Capture the cell that displays the provided text and extract its (x, y) central coordinate. 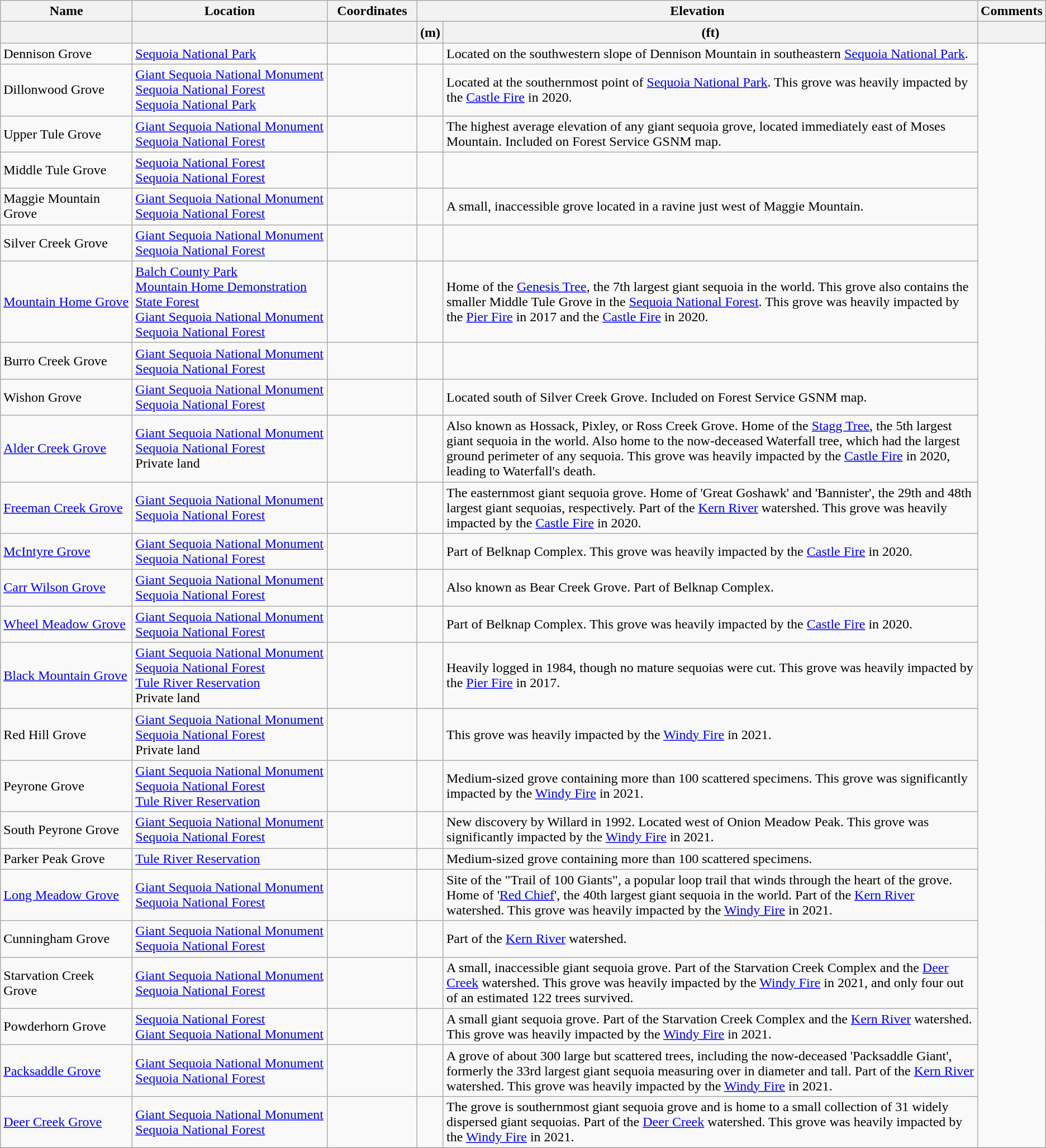
(m) (430, 32)
Location (230, 11)
Deer Creek Grove (66, 1122)
Also known as Bear Creek Grove. Part of Belknap Complex. (710, 588)
Giant Sequoia National MonumentSequoia National ForestSequoia National Park (230, 90)
Coordinates (372, 11)
Elevation (697, 11)
Wishon Grove (66, 397)
Red Hill Grove (66, 735)
The highest average elevation of any giant sequoia grove, located immediately east of Moses Mountain. Included on Forest Service GSNM map. (710, 134)
Parker Peak Grove (66, 859)
This grove was heavily impacted by the Windy Fire in 2021. (710, 735)
Medium-sized grove containing more than 100 scattered specimens. This grove was significantly impacted by the Windy Fire in 2021. (710, 786)
Located on the southwestern slope of Dennison Mountain in southeastern Sequoia National Park. (710, 54)
Silver Creek Grove (66, 242)
Freeman Creek Grove (66, 507)
Upper Tule Grove (66, 134)
Mountain Home Grove (66, 302)
Sequoia National ForestGiant Sequoia National Monument (230, 1027)
Burro Creek Grove (66, 361)
Starvation Creek Grove (66, 983)
Wheel Meadow Grove (66, 625)
A small, inaccessible grove located in a ravine just west of Maggie Mountain. (710, 207)
Balch County ParkMountain Home Demonstration State ForestGiant Sequoia National MonumentSequoia National Forest (230, 302)
Alder Creek Grove (66, 448)
Located south of Silver Creek Grove. Included on Forest Service GSNM map. (710, 397)
Comments (1012, 11)
Cunningham Grove (66, 939)
Middle Tule Grove (66, 170)
Sequoia National ForestSequoia National Forest (230, 170)
Part of the Kern River watershed. (710, 939)
Name (66, 11)
Dillonwood Grove (66, 90)
Long Meadow Grove (66, 895)
Giant Sequoia National MonumentSequoia National ForestTule River ReservationPrivate land (230, 676)
Sequoia National Park (230, 54)
Black Mountain Grove (66, 676)
Heavily logged in 1984, though no mature sequoias were cut. This grove was heavily impacted by the Pier Fire in 2017. (710, 676)
New discovery by Willard in 1992. Located west of Onion Meadow Peak. This grove was significantly impacted by the Windy Fire in 2021. (710, 830)
Located at the southernmost point of Sequoia National Park. This grove was heavily impacted by the Castle Fire in 2020. (710, 90)
Maggie Mountain Grove (66, 207)
(ft) (710, 32)
Carr Wilson Grove (66, 588)
Powderhorn Grove (66, 1027)
Packsaddle Grove (66, 1070)
McIntyre Grove (66, 552)
Dennison Grove (66, 54)
Peyrone Grove (66, 786)
Giant Sequoia National MonumentSequoia National ForestTule River Reservation (230, 786)
South Peyrone Grove (66, 830)
Tule River Reservation (230, 859)
Medium-sized grove containing more than 100 scattered specimens. (710, 859)
